Return the [X, Y] coordinate for the center point of the cell that contains the specified text.  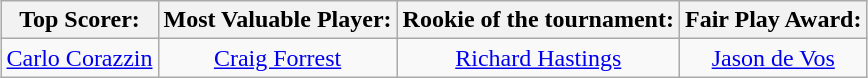
Fair Play Award: [773, 20]
Most Valuable Player: [278, 20]
Carlo Corazzin [80, 58]
Jason de Vos [773, 58]
Top Scorer: [80, 20]
Richard Hastings [538, 58]
Craig Forrest [278, 58]
Rookie of the tournament: [538, 20]
